Capture the cell that displays the provided text and extract its (X, Y) central coordinate. 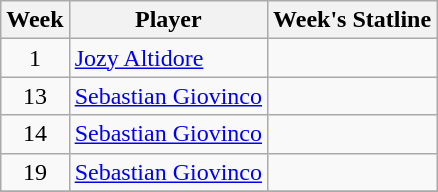
Week's Statline (352, 20)
Player (168, 20)
19 (35, 172)
13 (35, 96)
1 (35, 58)
14 (35, 134)
Week (35, 20)
Jozy Altidore (168, 58)
